Find where the given text appears and provide that cell's center as [X, Y] coordinate. 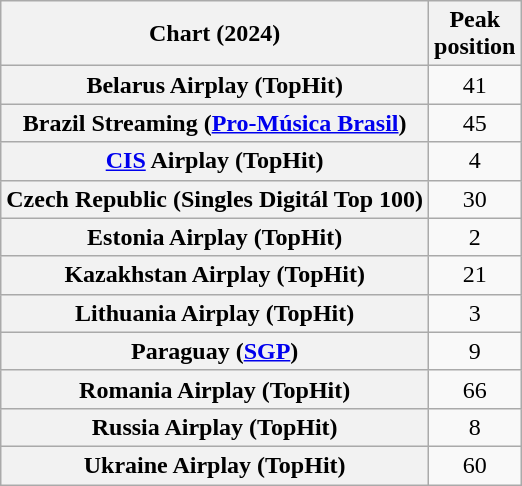
Czech Republic (Singles Digitál Top 100) [215, 199]
Belarus Airplay (TopHit) [215, 85]
Estonia Airplay (TopHit) [215, 237]
8 [475, 427]
60 [475, 465]
CIS Airplay (TopHit) [215, 161]
21 [475, 275]
Chart (2024) [215, 34]
9 [475, 351]
3 [475, 313]
Paraguay (SGP) [215, 351]
45 [475, 123]
Romania Airplay (TopHit) [215, 389]
Brazil Streaming (Pro-Música Brasil) [215, 123]
66 [475, 389]
30 [475, 199]
Russia Airplay (TopHit) [215, 427]
Lithuania Airplay (TopHit) [215, 313]
2 [475, 237]
Ukraine Airplay (TopHit) [215, 465]
41 [475, 85]
Peakposition [475, 34]
Kazakhstan Airplay (TopHit) [215, 275]
4 [475, 161]
